For the text-containing cell, return its midpoint in [X, Y] coordinate format. 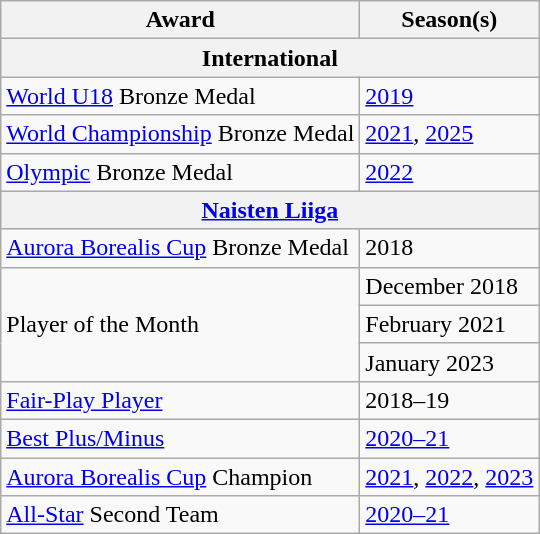
Aurora Borealis Cup Champion [180, 477]
International [270, 58]
Naisten Liiga [270, 210]
January 2023 [450, 362]
February 2021 [450, 324]
All-Star Second Team [180, 515]
2021, 2022, 2023 [450, 477]
Season(s) [450, 20]
2018–19 [450, 400]
World Championship Bronze Medal [180, 134]
2018 [450, 248]
Aurora Borealis Cup Bronze Medal [180, 248]
World U18 Bronze Medal [180, 96]
Best Plus/Minus [180, 438]
2019 [450, 96]
December 2018 [450, 286]
Player of the Month [180, 324]
Olympic Bronze Medal [180, 172]
2021, 2025 [450, 134]
2022 [450, 172]
Fair-Play Player [180, 400]
Award [180, 20]
